Detect which cell encompasses the target text, then output its (x, y) center coordinate. 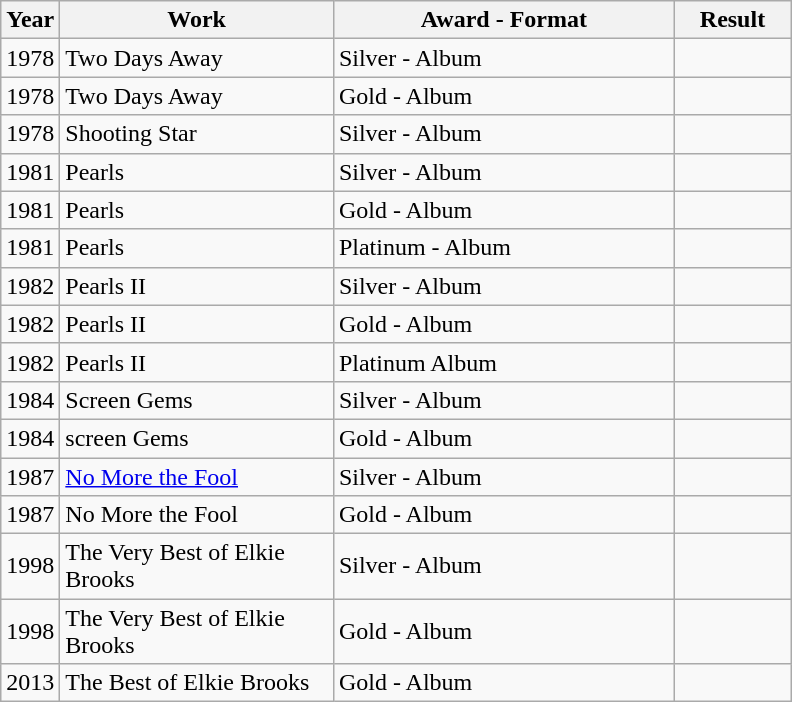
Award - Format (504, 20)
Screen Gems (197, 400)
Result (732, 20)
Platinum Album (504, 362)
2013 (30, 683)
Year (30, 20)
Platinum - Album (504, 248)
The Best of Elkie Brooks (197, 683)
screen Gems (197, 438)
Shooting Star (197, 134)
Work (197, 20)
